Return (x, y) of the center of cell containing provided text 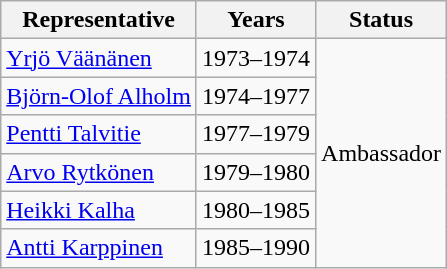
1977–1979 (256, 134)
Antti Karppinen (99, 248)
Heikki Kalha (99, 210)
Status (382, 20)
Björn-Olof Alholm (99, 96)
Yrjö Väänänen (99, 58)
Years (256, 20)
1985–1990 (256, 248)
Representative (99, 20)
1974–1977 (256, 96)
1973–1974 (256, 58)
Ambassador (382, 153)
Arvo Rytkönen (99, 172)
Pentti Talvitie (99, 134)
1980–1985 (256, 210)
1979–1980 (256, 172)
